For the text-containing cell, return its midpoint in [x, y] coordinate format. 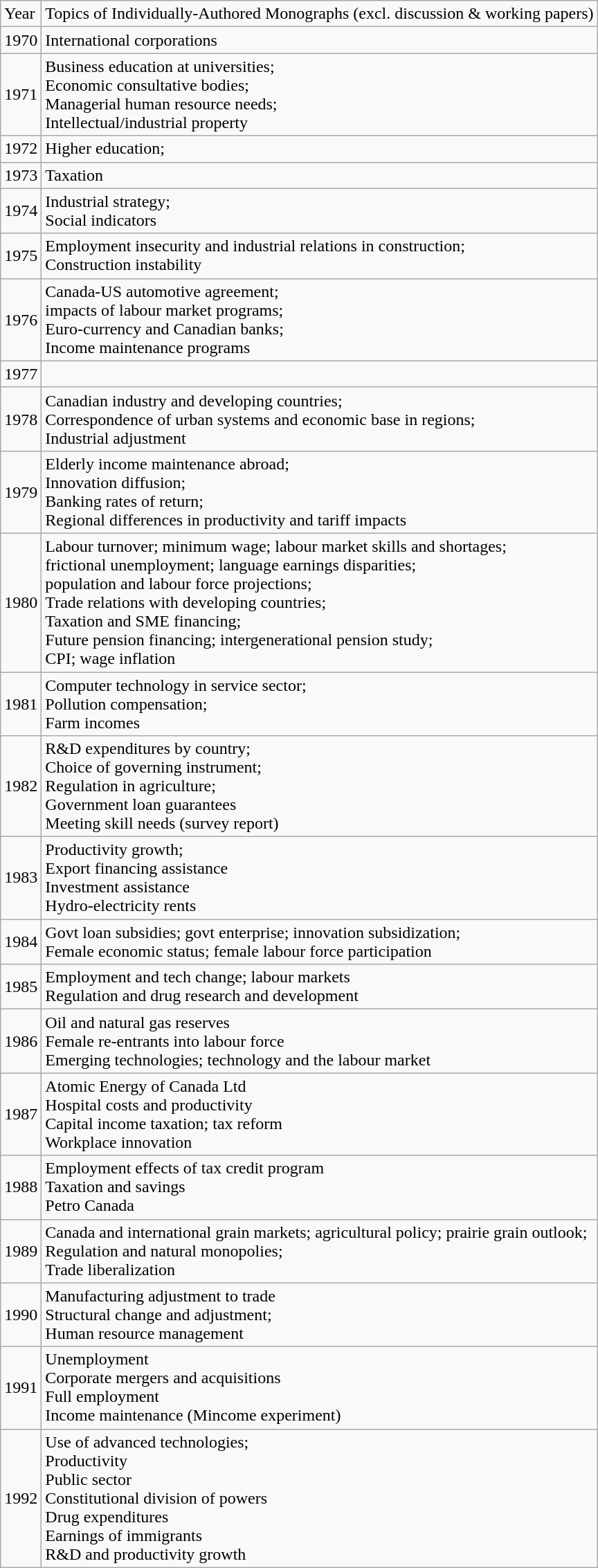
Manufacturing adjustment to tradeStructural change and adjustment;Human resource management [320, 1315]
Govt loan subsidies; govt enterprise; innovation subsidization;Female economic status; female labour force participation [320, 941]
1980 [21, 602]
Employment effects of tax credit programTaxation and savingsPetro Canada [320, 1187]
Atomic Energy of Canada LtdHospital costs and productivityCapital income taxation; tax reformWorkplace innovation [320, 1115]
Topics of Individually-Authored Monographs (excl. discussion & working papers) [320, 14]
Higher education; [320, 149]
1975 [21, 256]
Industrial strategy;Social indicators [320, 210]
1976 [21, 320]
1981 [21, 703]
Elderly income maintenance abroad;Innovation diffusion;Banking rates of return;Regional differences in productivity and tariff impacts [320, 492]
1978 [21, 419]
1973 [21, 175]
Business education at universities;Economic consultative bodies;Managerial human resource needs;Intellectual/industrial property [320, 94]
1986 [21, 1041]
1988 [21, 1187]
1984 [21, 941]
Canada-US automotive agreement;impacts of labour market programs;Euro-currency and Canadian banks;Income maintenance programs [320, 320]
Year [21, 14]
International corporations [320, 40]
UnemploymentCorporate mergers and acquisitionsFull employmentIncome maintenance (Mincome experiment) [320, 1387]
Employment and tech change; labour marketsRegulation and drug research and development [320, 987]
1977 [21, 374]
1989 [21, 1251]
Oil and natural gas reservesFemale re-entrants into labour forceEmerging technologies; technology and the labour market [320, 1041]
R&D expenditures by country;Choice of governing instrument;Regulation in agriculture;Government loan guaranteesMeeting skill needs (survey report) [320, 786]
Employment insecurity and industrial relations in construction;Construction instability [320, 256]
1983 [21, 878]
1987 [21, 1115]
1971 [21, 94]
1972 [21, 149]
Taxation [320, 175]
1991 [21, 1387]
Computer technology in service sector;Pollution compensation;Farm incomes [320, 703]
1992 [21, 1498]
Productivity growth;Export financing assistanceInvestment assistanceHydro-electricity rents [320, 878]
1985 [21, 987]
1979 [21, 492]
Canada and international grain markets; agricultural policy; prairie grain outlook;Regulation and natural monopolies;Trade liberalization [320, 1251]
1982 [21, 786]
1970 [21, 40]
Canadian industry and developing countries;Correspondence of urban systems and economic base in regions;Industrial adjustment [320, 419]
1974 [21, 210]
1990 [21, 1315]
